Capture the cell that displays the provided text and extract its (X, Y) central coordinate. 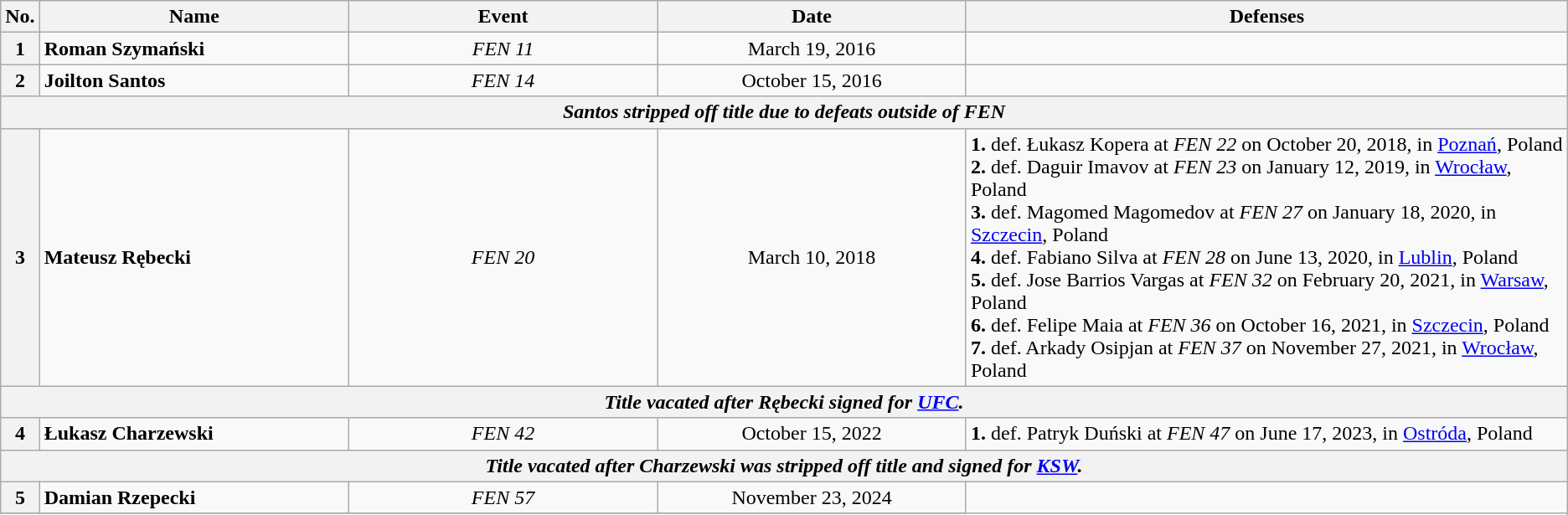
2 (20, 80)
Event (503, 17)
November 23, 2024 (812, 497)
Title vacated after Rębecki signed for UFC. (784, 402)
FEN 11 (503, 49)
March 10, 2018 (812, 257)
October 15, 2016 (812, 80)
5 (20, 497)
FEN 20 (503, 257)
Roman Szymański (194, 49)
FEN 57 (503, 497)
1. def. Patryk Duński at FEN 47 on June 17, 2023, in Ostróda, Poland (1266, 434)
March 19, 2016 (812, 49)
1 (20, 49)
Mateusz Rębecki (194, 257)
Joilton Santos (194, 80)
Łukasz Charzewski (194, 434)
Title vacated after Charzewski was stripped off title and signed for KSW. (784, 466)
4 (20, 434)
Defenses (1266, 17)
3 (20, 257)
No. (20, 17)
October 15, 2022 (812, 434)
FEN 14 (503, 80)
FEN 42 (503, 434)
Santos stripped off title due to defeats outside of FEN (784, 112)
Damian Rzepecki (194, 497)
Name (194, 17)
Date (812, 17)
